Detect which cell encompasses the target text, then output its [x, y] center coordinate. 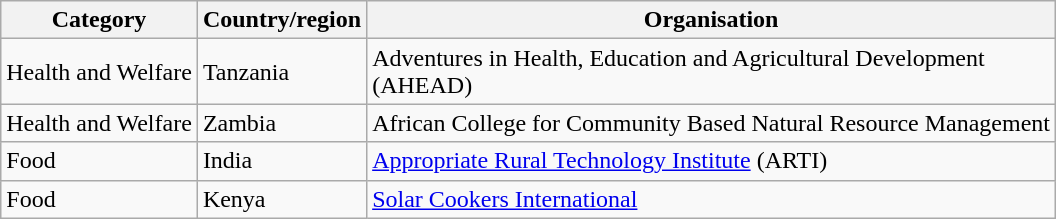
Tanzania [282, 72]
Adventures in Health, Education and Agricultural Development(AHEAD) [712, 72]
Zambia [282, 123]
Country/region [282, 20]
Kenya [282, 199]
African College for Community Based Natural Resource Management [712, 123]
Solar Cookers International [712, 199]
Appropriate Rural Technology Institute (ARTI) [712, 161]
Organisation [712, 20]
India [282, 161]
Category [100, 20]
